Pinpoint the cell where the given text exists, returning its (X, Y) midpoint coordinate. 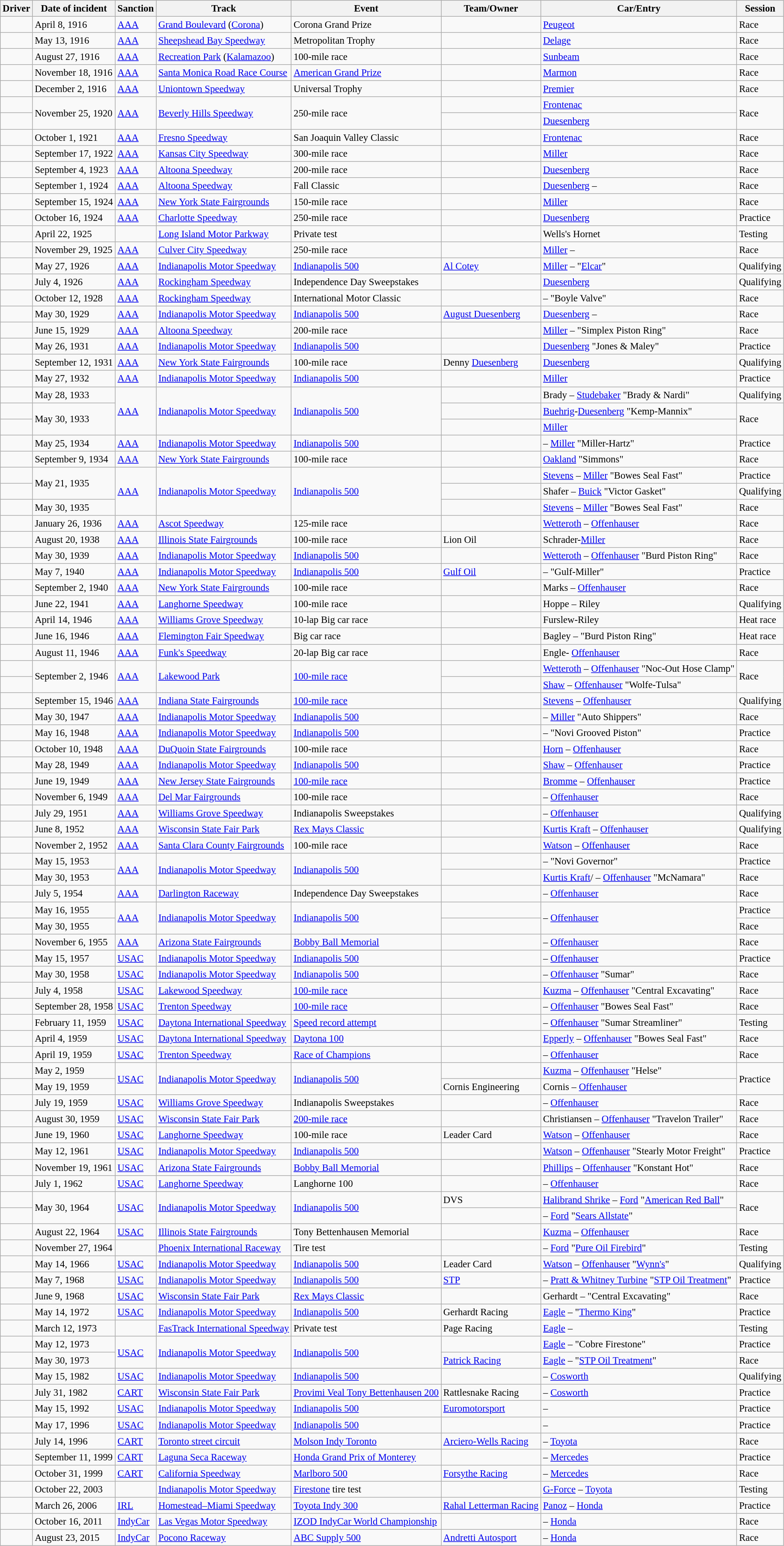
May 7, 1968 (74, 1280)
– "Boyle Valve" (639, 298)
November 25, 1920 (74, 113)
Ascot Speedway (224, 524)
May 27, 1926 (74, 266)
June 16, 1946 (74, 636)
May 25, 1934 (74, 443)
Laguna Seca Raceway (224, 1457)
Toyota Indy 300 (366, 1505)
May 14, 1972 (74, 1312)
May 30, 1955 (74, 926)
Grand Boulevard (Corona) (224, 25)
May 14, 1966 (74, 1264)
September 11, 1999 (74, 1457)
Halibrand Shrike – Ford "American Red Ball" (639, 1200)
Event (366, 9)
May 13, 1916 (74, 41)
May 12, 1973 (74, 1344)
IZOD IndyCar World Championship (366, 1522)
Race of Champions (366, 1055)
November 2, 1952 (74, 846)
August 20, 1938 (74, 540)
Panoz – Honda (639, 1505)
Driver (16, 9)
October 31, 1999 (74, 1473)
July 31, 1982 (74, 1393)
G-Force – Toyota (639, 1489)
July 4, 1926 (74, 282)
Gulf Oil (491, 572)
Buehrig-Duesenberg "Kemp-Mannix" (639, 411)
Tire test (366, 1248)
May 30, 1929 (74, 314)
Kansas City Speedway (224, 153)
Shafer – Buick "Victor Gasket" (639, 492)
Delage (639, 41)
May 15, 1957 (74, 958)
– Offenhauser "Sumar Streamliner" (639, 1022)
October 12, 1928 (74, 298)
Kuzma – Offenhauser (639, 1232)
– Toyota (639, 1441)
May 21, 1935 (74, 483)
May 30, 1973 (74, 1361)
Beverly Hills Speedway (224, 113)
May 15, 1992 (74, 1409)
Gerhardt Racing (491, 1312)
Lion Oil (491, 540)
May 16, 1955 (74, 910)
May 7, 1940 (74, 572)
International Motor Classic (366, 298)
Fresno Speedway (224, 137)
Eagle – (639, 1329)
October 10, 1948 (74, 749)
– Miller "Miller-Hartz" (639, 443)
Miller – "Elcar" (639, 266)
Gerhardt – "Central Excavating" (639, 1296)
Watson – Offenhauser "Stearly Motor Freight" (639, 1151)
Bromme – Offenhauser (639, 781)
Charlotte Speedway (224, 218)
Marks – Offenhauser (639, 588)
Kuzma – Offenhauser "Helse" (639, 1071)
May 17, 1996 (74, 1425)
Epperly – Offenhauser "Bowes Seal Fast" (639, 1039)
August 22, 1964 (74, 1232)
October 16, 2011 (74, 1522)
Speed record attempt (366, 1022)
May 2, 1959 (74, 1071)
Bagley – "Burd Piston Ring" (639, 636)
November 27, 1964 (74, 1248)
Recreation Park (Kalamazoo) (224, 57)
September 2, 1946 (74, 676)
September 15, 1924 (74, 202)
June 22, 1941 (74, 604)
Arciero-Wells Racing (491, 1441)
Indiana State Fairgrounds (224, 700)
Eagle – "STP Oil Treatment" (639, 1361)
Andretti Autosport (491, 1537)
Sanction (135, 9)
November 6, 1949 (74, 797)
May 12, 1961 (74, 1151)
Homestead–Miami Speedway (224, 1505)
Forsythe Racing (491, 1473)
May 26, 1931 (74, 346)
Phillips – Offenhauser "Konstant Hot" (639, 1168)
September 17, 1922 (74, 153)
Eagle – "Cobre Firestone" (639, 1344)
DuQuoin State Fairgrounds (224, 749)
September 1, 1924 (74, 185)
Engle- Offenhauser (639, 652)
May 27, 1932 (74, 379)
Schrader-Miller (639, 540)
Uniontown Speedway (224, 89)
STP (491, 1280)
Tony Bettenhausen Memorial (366, 1232)
November 18, 1916 (74, 73)
Cornis – Offenhauser (639, 1087)
Corona Grand Prize (366, 25)
December 2, 1916 (74, 89)
September 4, 1923 (74, 170)
Funk's Speedway (224, 652)
April 19, 1959 (74, 1055)
Rahal Letterman Racing (491, 1505)
150-mile race (366, 202)
– Ford "Sears Allstate" (639, 1215)
Al Cotey (491, 266)
Pocono Raceway (224, 1537)
Flemington Fair Speedway (224, 636)
Las Vegas Motor Speedway (224, 1522)
Wetteroth – Offenhauser "Noc-Out Hose Clamp" (639, 668)
May 19, 1959 (74, 1087)
June 15, 1929 (74, 331)
May 30, 1933 (74, 419)
Toronto street circuit (224, 1441)
Marlboro 500 (366, 1473)
Fall Classic (366, 185)
June 8, 1952 (74, 829)
Oakland "Simmons" (639, 459)
Date of incident (74, 9)
September 12, 1931 (74, 363)
May 16, 1948 (74, 733)
July 29, 1951 (74, 813)
Firestone tire test (366, 1489)
May 30, 1964 (74, 1207)
Daytona 100 (366, 1039)
Langhorne 100 (366, 1183)
Eagle – "Thermo King" (639, 1312)
IRL (135, 1505)
Phoenix International Raceway (224, 1248)
July 4, 1958 (74, 990)
July 14, 1996 (74, 1441)
Euromotorsport (491, 1409)
August 30, 1959 (74, 1119)
March 12, 1973 (74, 1329)
Molson Indy Toronto (366, 1441)
June 19, 1949 (74, 781)
Lakewood Park (224, 676)
Culver City Speedway (224, 250)
Miller – (639, 250)
May 15, 1953 (74, 861)
New Jersey State Fairgrounds (224, 781)
300-mile race (366, 153)
– "Novi Governor" (639, 861)
– Pratt & Whitney Turbine "STP Oil Treatment" (639, 1280)
Sunbeam (639, 57)
Brady – Studebaker "Brady & Nardi" (639, 395)
Hoppe – Riley (639, 604)
April 22, 1925 (74, 234)
ABC Supply 500 (366, 1537)
Wetteroth – Offenhauser "Burd Piston Ring" (639, 556)
Wells's Hornet (639, 234)
Big car race (366, 636)
Page Racing (491, 1329)
Kuzma – Offenhauser "Central Excavating" (639, 990)
May 30, 1939 (74, 556)
Lakewood Speedway (224, 990)
– Offenhauser "Bowes Seal Fast" (639, 1007)
July 5, 1954 (74, 894)
125-mile race (366, 524)
January 26, 1936 (74, 524)
Rattlesnake Racing (491, 1393)
Car/Entry (639, 9)
November 19, 1961 (74, 1168)
Wetteroth – Offenhauser (639, 524)
October 16, 1924 (74, 218)
Miller – "Simplex Piston Ring" (639, 331)
– Ford "Pure Oil Firebird" (639, 1248)
California Speedway (224, 1473)
FasTrack International Speedway (224, 1329)
Christiansen – Offenhauser "Travelon Trailer" (639, 1119)
Denny Duesenberg (491, 363)
Session (760, 9)
Duesenberg "Jones & Maley" (639, 346)
Sheepshead Bay Speedway (224, 41)
Premier (639, 89)
– "Novi Grooved Piston" (639, 733)
February 11, 1959 (74, 1022)
Kurtis Kraft/ – Offenhauser "McNamara" (639, 878)
Santa Monica Road Race Course (224, 73)
July 1, 1962 (74, 1183)
May 15, 1982 (74, 1376)
April 4, 1959 (74, 1039)
Team/Owner (491, 9)
August Duesenberg (491, 314)
August 27, 1916 (74, 57)
May 28, 1933 (74, 395)
Darlington Raceway (224, 894)
Metropolitan Trophy (366, 41)
– Offenhauser "Sumar" (639, 974)
November 29, 1925 (74, 250)
Patrick Racing (491, 1361)
Marmon (639, 73)
Track (224, 9)
– "Gulf-Miller" (639, 572)
Peugeot (639, 25)
Watson – Offenhauser "Wynn's" (639, 1264)
April 14, 1946 (74, 620)
DVS (491, 1200)
Kurtis Kraft – Offenhauser (639, 829)
May 30, 1953 (74, 878)
– Miller "Auto Shippers" (639, 717)
Furslew-Riley (639, 620)
September 2, 1940 (74, 588)
May 30, 1958 (74, 974)
September 15, 1946 (74, 700)
March 26, 2006 (74, 1505)
Honda Grand Prix of Monterey (366, 1457)
Cornis Engineering (491, 1087)
Stevens – Offenhauser (639, 700)
10-lap Big car race (366, 620)
September 9, 1934 (74, 459)
October 1, 1921 (74, 137)
Del Mar Fairgrounds (224, 797)
Provimi Veal Tony Bettenhausen 200 (366, 1393)
June 19, 1960 (74, 1135)
Santa Clara County Fairgrounds (224, 846)
May 28, 1949 (74, 765)
November 6, 1955 (74, 942)
Horn – Offenhauser (639, 749)
Universal Trophy (366, 89)
American Grand Prize (366, 73)
August 23, 2015 (74, 1537)
May 30, 1935 (74, 507)
October 22, 2003 (74, 1489)
July 19, 1959 (74, 1103)
May 30, 1947 (74, 717)
Long Island Motor Parkway (224, 234)
San Joaquin Valley Classic (366, 137)
September 28, 1958 (74, 1007)
April 8, 1916 (74, 25)
August 11, 1946 (74, 652)
20-lap Big car race (366, 652)
Shaw – Offenhauser (639, 765)
Shaw – Offenhauser "Wolfe-Tulsa" (639, 685)
June 9, 1968 (74, 1296)
